Find where the given text appears and provide that cell's center as (X, Y) coordinate. 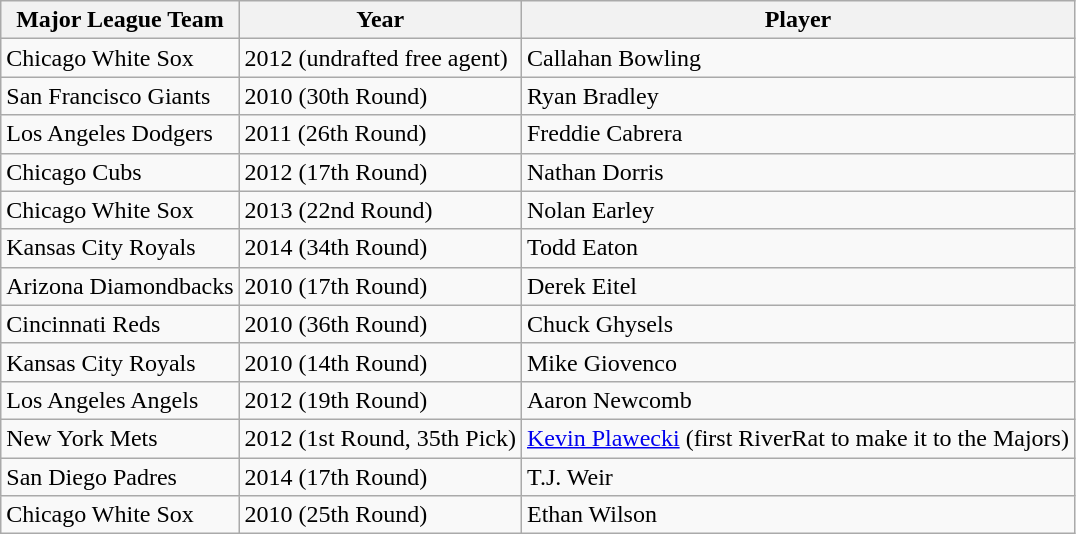
2010 (17th Round) (380, 286)
Nolan Earley (798, 210)
2010 (14th Round) (380, 362)
Chuck Ghysels (798, 324)
Kevin Plawecki (first RiverRat to make it to the Majors) (798, 438)
Todd Eaton (798, 248)
Derek Eitel (798, 286)
Year (380, 20)
New York Mets (120, 438)
2014 (17th Round) (380, 477)
San Francisco Giants (120, 96)
Major League Team (120, 20)
2012 (17th Round) (380, 172)
Player (798, 20)
2012 (19th Round) (380, 400)
Nathan Dorris (798, 172)
Arizona Diamondbacks (120, 286)
2010 (36th Round) (380, 324)
San Diego Padres (120, 477)
2013 (22nd Round) (380, 210)
2014 (34th Round) (380, 248)
Los Angeles Angels (120, 400)
2010 (25th Round) (380, 515)
Cincinnati Reds (120, 324)
Ryan Bradley (798, 96)
Ethan Wilson (798, 515)
Chicago Cubs (120, 172)
2011 (26th Round) (380, 134)
Freddie Cabrera (798, 134)
2012 (1st Round, 35th Pick) (380, 438)
Aaron Newcomb (798, 400)
2010 (30th Round) (380, 96)
2012 (undrafted free agent) (380, 58)
T.J. Weir (798, 477)
Los Angeles Dodgers (120, 134)
Mike Giovenco (798, 362)
Callahan Bowling (798, 58)
